Detect which cell encompasses the target text, then output its (X, Y) center coordinate. 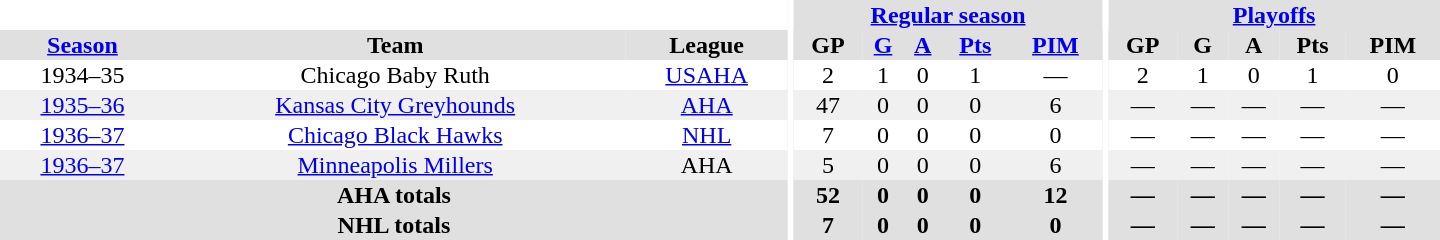
1935–36 (82, 105)
Season (82, 45)
Chicago Baby Ruth (396, 75)
AHA totals (394, 195)
1934–35 (82, 75)
NHL (706, 135)
Playoffs (1274, 15)
League (706, 45)
52 (828, 195)
Chicago Black Hawks (396, 135)
12 (1055, 195)
USAHA (706, 75)
Team (396, 45)
47 (828, 105)
NHL totals (394, 225)
Kansas City Greyhounds (396, 105)
5 (828, 165)
Minneapolis Millers (396, 165)
Regular season (948, 15)
